Identify which cell holds the provided text, then report its (X, Y) central coordinate. 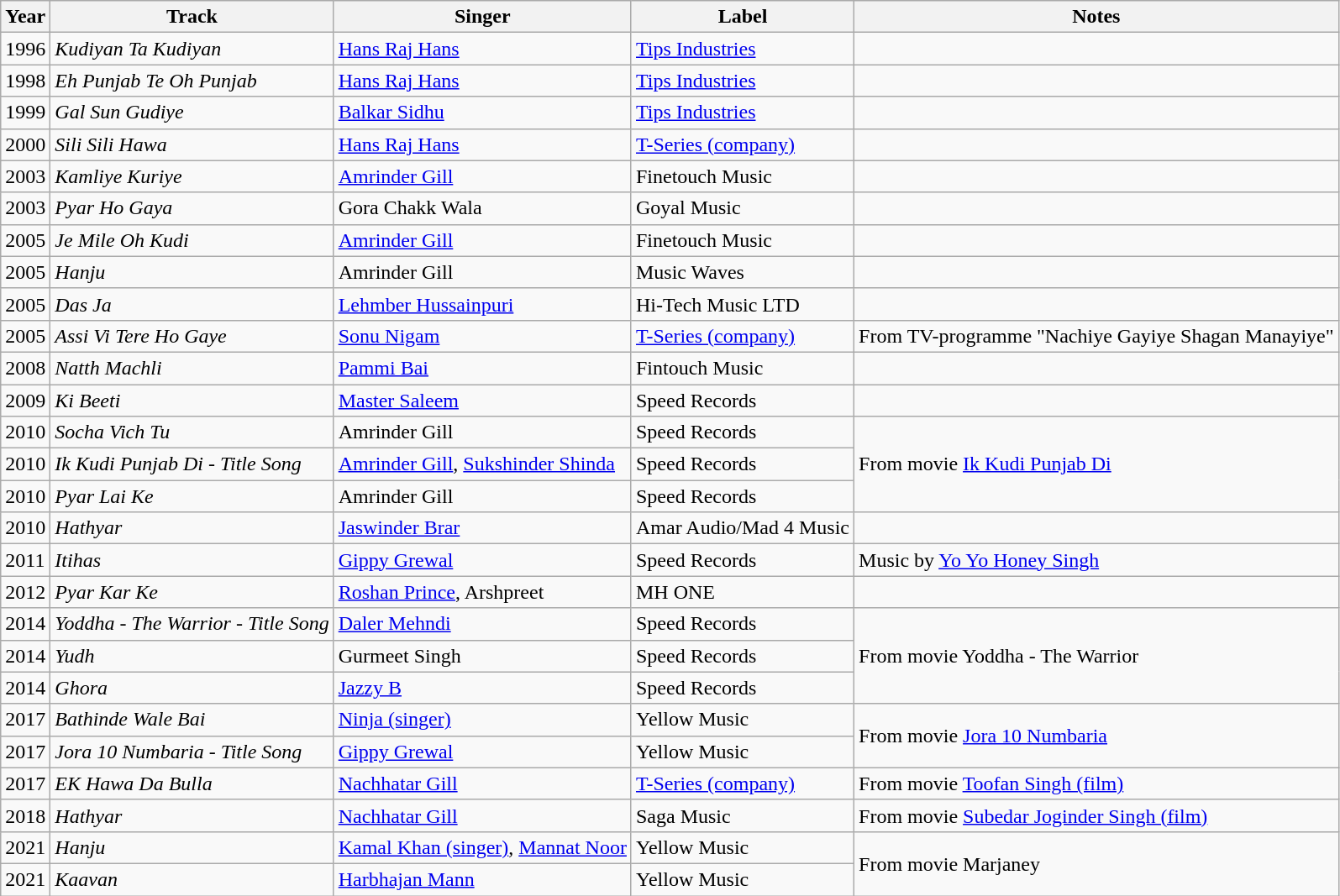
Eh Punjab Te Oh Punjab (192, 81)
From movie Jora 10 Numbaria (1097, 736)
1998 (25, 81)
Gurmeet Singh (482, 656)
Jaswinder Brar (482, 528)
Lehmber Hussainpuri (482, 304)
Ki Beeti (192, 401)
From movie Ik Kudi Punjab Di (1097, 464)
Pammi Bai (482, 368)
2018 (25, 815)
Pyar Kar Ke (192, 592)
From movie Toofan Singh (film) (1097, 783)
Singer (482, 17)
2012 (25, 592)
Pyar Ho Gaya (192, 208)
Master Saleem (482, 401)
Assi Vi Tere Ho Gaye (192, 336)
From TV-programme "Nachiye Gayiye Shagan Manayiye" (1097, 336)
Hi-Tech Music LTD (743, 304)
Kamliye Kuriye (192, 176)
Gora Chakk Wala (482, 208)
Ghora (192, 688)
Year (25, 17)
Roshan Prince, Arshpreet (482, 592)
Amar Audio/Mad 4 Music (743, 528)
Sonu Nigam (482, 336)
Das Ja (192, 304)
Bathinde Wale Bai (192, 720)
2000 (25, 144)
Jora 10 Numbaria - Title Song (192, 752)
Fintouch Music (743, 368)
Gal Sun Gudiye (192, 113)
Pyar Lai Ke (192, 496)
EK Hawa Da Bulla (192, 783)
Kudiyan Ta Kudiyan (192, 49)
Sili Sili Hawa (192, 144)
Jazzy B (482, 688)
Label (743, 17)
Itihas (192, 560)
Yudh (192, 656)
Natth Machli (192, 368)
Goyal Music (743, 208)
Track (192, 17)
From movie Marjaney (1097, 863)
MH ONE (743, 592)
Yoddha - The Warrior - Title Song (192, 624)
Balkar Sidhu (482, 113)
Harbhajan Mann (482, 879)
1996 (25, 49)
Je Mile Oh Kudi (192, 240)
From movie Yoddha - The Warrior (1097, 656)
Kamal Khan (singer), Mannat Noor (482, 847)
1999 (25, 113)
Socha Vich Tu (192, 432)
Notes (1097, 17)
Ik Kudi Punjab Di - Title Song (192, 464)
Music by Yo Yo Honey Singh (1097, 560)
2009 (25, 401)
Saga Music (743, 815)
Kaavan (192, 879)
Daler Mehndi (482, 624)
2011 (25, 560)
Ninja (singer) (482, 720)
From movie Subedar Joginder Singh (film) (1097, 815)
Amrinder Gill, Sukshinder Shinda (482, 464)
2008 (25, 368)
Music Waves (743, 272)
